Determine the [x, y] coordinate at the center of the cell enclosing the given text.  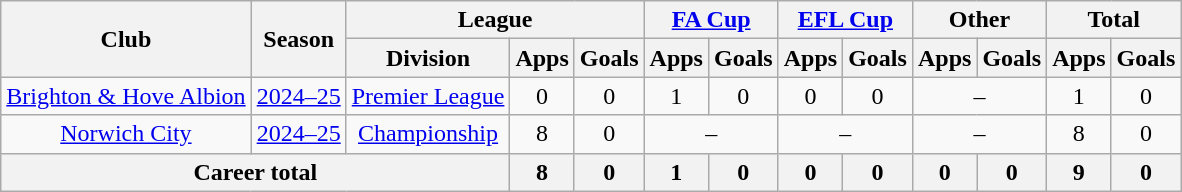
Brighton & Hove Albion [126, 96]
Championship [428, 134]
FA Cup [711, 20]
EFL Cup [845, 20]
League [495, 20]
Norwich City [126, 134]
9 [1079, 172]
Career total [256, 172]
Premier League [428, 96]
Club [126, 39]
Division [428, 58]
Season [298, 39]
Other [979, 20]
Total [1114, 20]
